Return (x, y) of the center of cell containing provided text 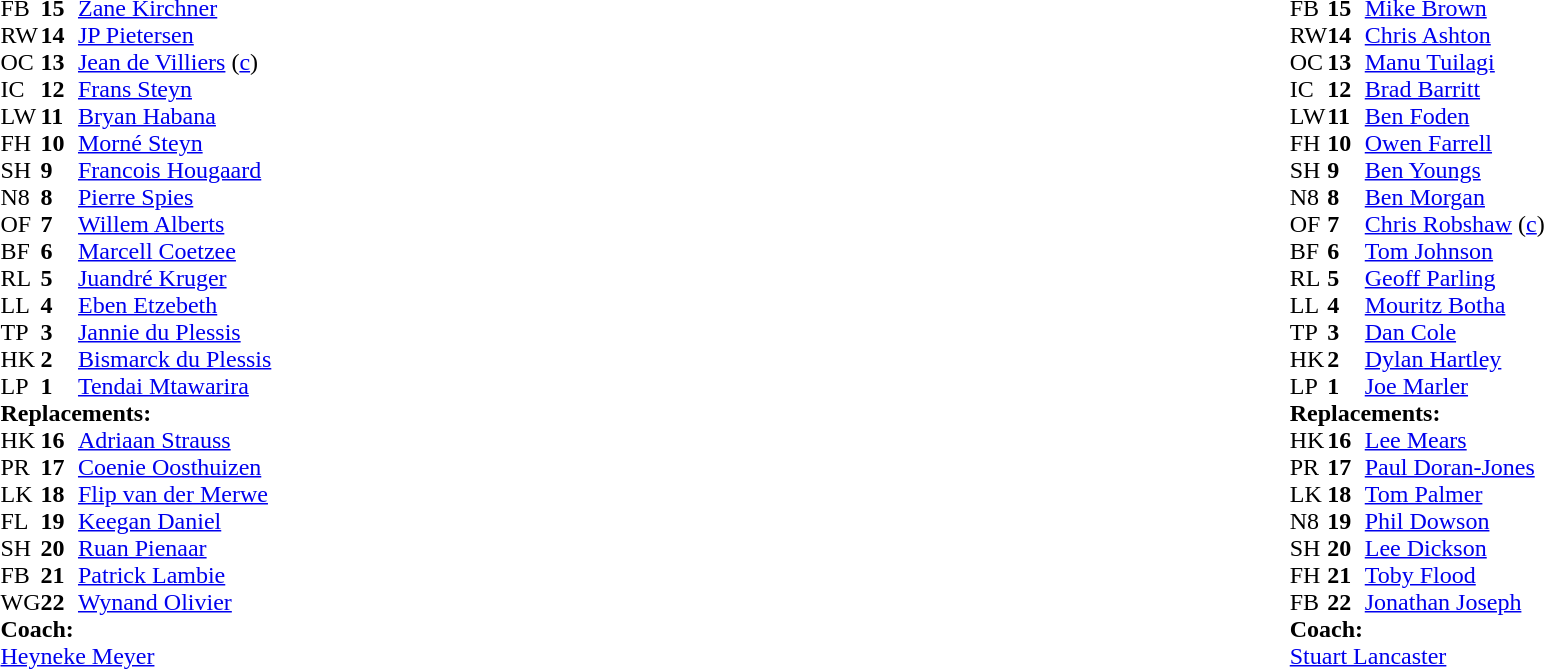
Coenie Oosthuizen (174, 468)
Pierre Spies (174, 198)
Keegan Daniel (174, 522)
Morné Steyn (174, 144)
Bryan Habana (174, 116)
Patrick Lambie (174, 576)
Adriaan Strauss (174, 440)
Eben Etzebeth (174, 306)
Ruan Pienaar (174, 548)
Wynand Olivier (174, 602)
Jannie du Plessis (174, 332)
Willem Alberts (174, 224)
Francois Hougaard (174, 170)
Coach: (136, 630)
Marcell Coetzee (174, 252)
Heyneke Meyer (136, 656)
Flip van der Merwe (174, 494)
FL (20, 522)
Bismarck du Plessis (174, 360)
Frans Steyn (174, 90)
Replacements: (136, 414)
Juandré Kruger (174, 278)
Tendai Mtawarira (174, 386)
Jean de Villiers (c) (174, 62)
WG (20, 602)
JP Pietersen (174, 36)
